Provide the (X, Y) coordinate of the cell's center where the given text is located.  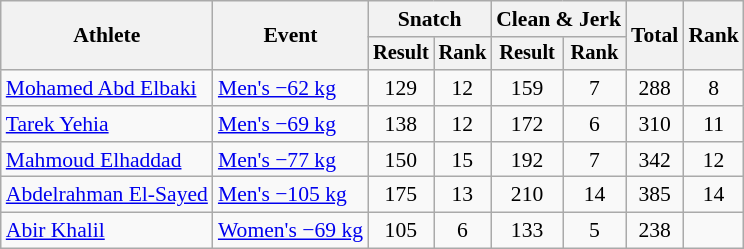
Men's −69 kg (290, 124)
192 (527, 160)
Abir Khalil (107, 231)
Men's −105 kg (290, 195)
172 (527, 124)
Event (290, 36)
Total (654, 36)
Mahmoud Elhaddad (107, 160)
Clean & Jerk (558, 19)
15 (463, 160)
Tarek Yehia (107, 124)
175 (401, 195)
11 (714, 124)
Men's −77 kg (290, 160)
129 (401, 88)
150 (401, 160)
385 (654, 195)
Abdelrahman El-Sayed (107, 195)
13 (463, 195)
Mohamed Abd Elbaki (107, 88)
138 (401, 124)
288 (654, 88)
8 (714, 88)
238 (654, 231)
Women's −69 kg (290, 231)
Snatch (430, 19)
133 (527, 231)
Men's −62 kg (290, 88)
310 (654, 124)
105 (401, 231)
159 (527, 88)
342 (654, 160)
Athlete (107, 36)
210 (527, 195)
5 (594, 231)
